Pinpoint the cell where the given text exists, returning its [X, Y] midpoint coordinate. 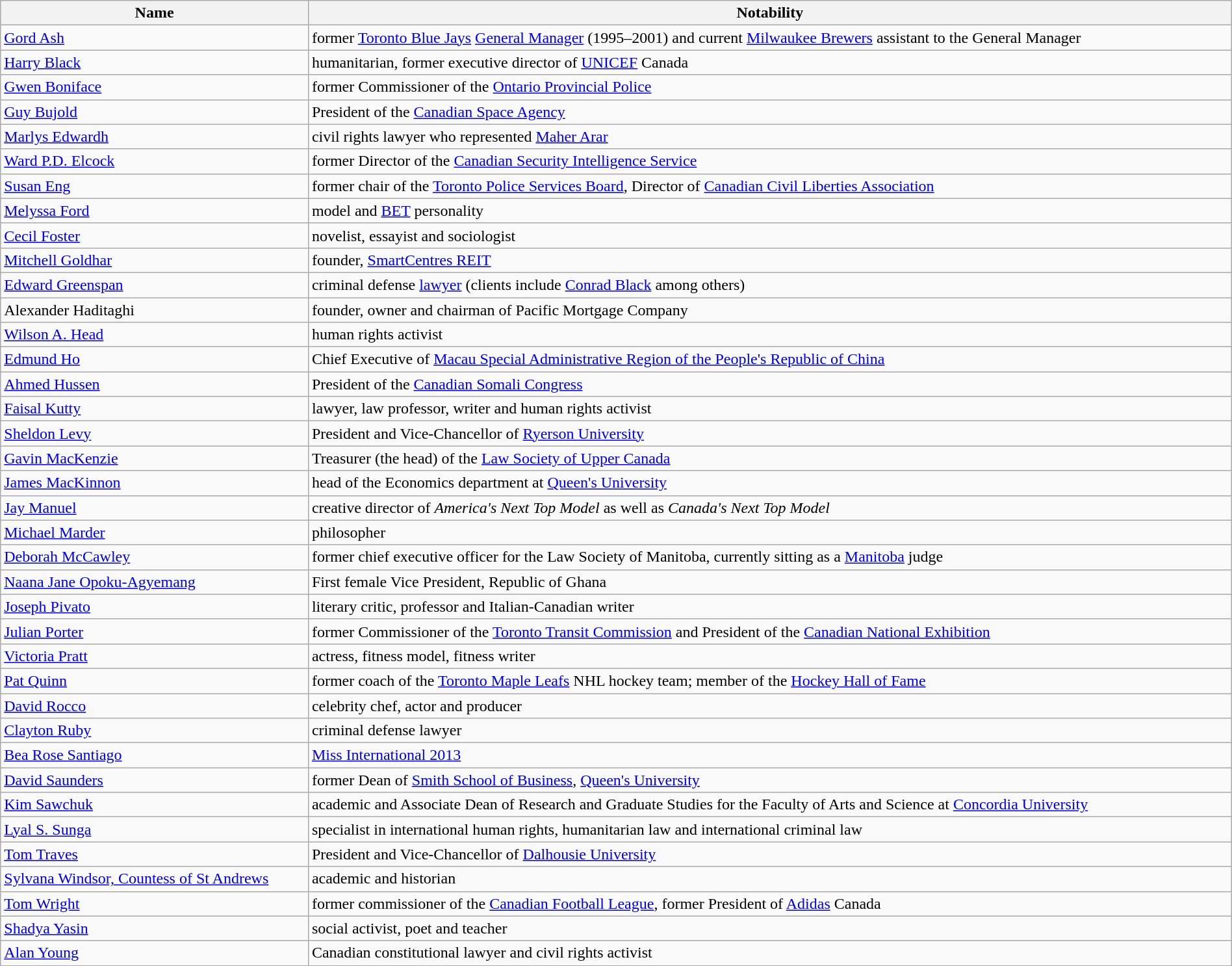
Lyal S. Sunga [155, 829]
Alan Young [155, 953]
founder, owner and chairman of Pacific Mortgage Company [769, 310]
Name [155, 13]
Alexander Haditaghi [155, 310]
human rights activist [769, 335]
Cecil Foster [155, 235]
novelist, essayist and sociologist [769, 235]
criminal defense lawyer [769, 731]
Melyssa Ford [155, 211]
Chief Executive of Macau Special Administrative Region of the People's Republic of China [769, 359]
Sheldon Levy [155, 434]
Deborah McCawley [155, 557]
Mitchell Goldhar [155, 260]
former Commissioner of the Ontario Provincial Police [769, 87]
Victoria Pratt [155, 656]
academic and Associate Dean of Research and Graduate Studies for the Faculty of Arts and Science at Concordia University [769, 805]
humanitarian, former executive director of UNICEF Canada [769, 62]
Harry Black [155, 62]
Susan Eng [155, 186]
President and Vice-Chancellor of Dalhousie University [769, 854]
former commissioner of the Canadian Football League, former President of Adidas Canada [769, 904]
literary critic, professor and Italian-Canadian writer [769, 607]
Edward Greenspan [155, 285]
Ward P.D. Elcock [155, 161]
Notability [769, 13]
President of the Canadian Somali Congress [769, 384]
former Dean of Smith School of Business, Queen's University [769, 780]
Treasurer (the head) of the Law Society of Upper Canada [769, 458]
Tom Traves [155, 854]
President and Vice-Chancellor of Ryerson University [769, 434]
Guy Bujold [155, 112]
lawyer, law professor, writer and human rights activist [769, 409]
civil rights lawyer who represented Maher Arar [769, 137]
criminal defense lawyer (clients include Conrad Black among others) [769, 285]
Ahmed Hussen [155, 384]
founder, SmartCentres REIT [769, 260]
Gord Ash [155, 38]
Julian Porter [155, 631]
actress, fitness model, fitness writer [769, 656]
Kim Sawchuk [155, 805]
former chief executive officer for the Law Society of Manitoba, currently sitting as a Manitoba judge [769, 557]
former Toronto Blue Jays General Manager (1995–2001) and current Milwaukee Brewers assistant to the General Manager [769, 38]
model and BET personality [769, 211]
Joseph Pivato [155, 607]
Jay Manuel [155, 508]
Wilson A. Head [155, 335]
specialist in international human rights, humanitarian law and international criminal law [769, 829]
former Director of the Canadian Security Intelligence Service [769, 161]
Canadian constitutional lawyer and civil rights activist [769, 953]
Faisal Kutty [155, 409]
academic and historian [769, 879]
former coach of the Toronto Maple Leafs NHL hockey team; member of the Hockey Hall of Fame [769, 681]
former chair of the Toronto Police Services Board, Director of Canadian Civil Liberties Association [769, 186]
Sylvana Windsor, Countess of St Andrews [155, 879]
President of the Canadian Space Agency [769, 112]
First female Vice President, Republic of Ghana [769, 582]
Tom Wright [155, 904]
David Saunders [155, 780]
Shadya Yasin [155, 928]
social activist, poet and teacher [769, 928]
Clayton Ruby [155, 731]
James MacKinnon [155, 483]
Bea Rose Santiago [155, 755]
former Commissioner of the Toronto Transit Commission and President of the Canadian National Exhibition [769, 631]
David Rocco [155, 705]
Pat Quinn [155, 681]
Michael Marder [155, 532]
Marlys Edwardh [155, 137]
philosopher [769, 532]
head of the Economics department at Queen's University [769, 483]
celebrity chef, actor and producer [769, 705]
Miss International 2013 [769, 755]
Gwen Boniface [155, 87]
Edmund Ho [155, 359]
Gavin MacKenzie [155, 458]
creative director of America's Next Top Model as well as Canada's Next Top Model [769, 508]
Naana Jane Opoku-Agyemang [155, 582]
